Find where the given text appears and provide that cell's center as [X, Y] coordinate. 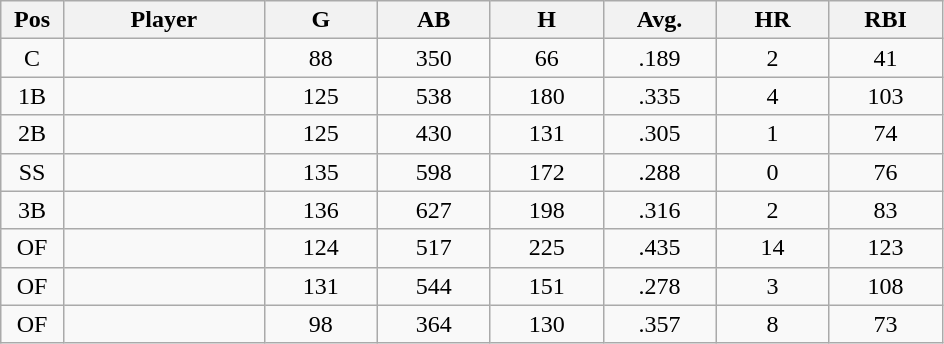
76 [886, 172]
98 [320, 324]
RBI [886, 20]
.435 [660, 248]
123 [886, 248]
1 [772, 134]
.316 [660, 210]
430 [434, 134]
73 [886, 324]
.288 [660, 172]
103 [886, 96]
225 [546, 248]
41 [886, 58]
.305 [660, 134]
627 [434, 210]
H [546, 20]
544 [434, 286]
SS [32, 172]
8 [772, 324]
124 [320, 248]
108 [886, 286]
.278 [660, 286]
364 [434, 324]
180 [546, 96]
C [32, 58]
130 [546, 324]
.357 [660, 324]
88 [320, 58]
Pos [32, 20]
172 [546, 172]
151 [546, 286]
.189 [660, 58]
G [320, 20]
136 [320, 210]
598 [434, 172]
3 [772, 286]
AB [434, 20]
2B [32, 134]
14 [772, 248]
0 [772, 172]
350 [434, 58]
517 [434, 248]
HR [772, 20]
.335 [660, 96]
Avg. [660, 20]
538 [434, 96]
1B [32, 96]
83 [886, 210]
135 [320, 172]
3B [32, 210]
4 [772, 96]
Player [164, 20]
198 [546, 210]
66 [546, 58]
74 [886, 134]
